Output the [X, Y] coordinate of the center of the cell containing the given text.  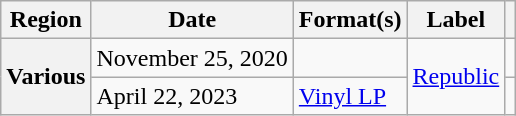
Label [456, 20]
Date [192, 20]
November 25, 2020 [192, 58]
Region [46, 20]
Format(s) [350, 20]
Various [46, 77]
Republic [456, 77]
Vinyl LP [350, 96]
April 22, 2023 [192, 96]
